Return the (X, Y) coordinate for the center point of the cell that contains the specified text.  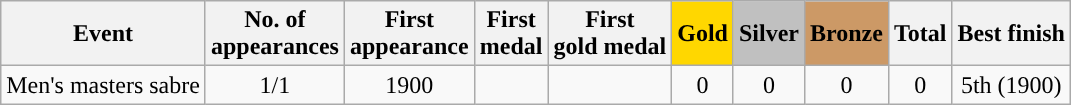
Firstmedal (511, 34)
1/1 (274, 85)
5th (1900) (1011, 85)
Firstappearance (409, 34)
Total (920, 34)
Event (104, 34)
Firstgold medal (610, 34)
Silver (768, 34)
Bronze (847, 34)
1900 (409, 85)
Gold (703, 34)
No. ofappearances (274, 34)
Best finish (1011, 34)
Men's masters sabre (104, 85)
